Pinpoint the cell where the given text exists, returning its [x, y] midpoint coordinate. 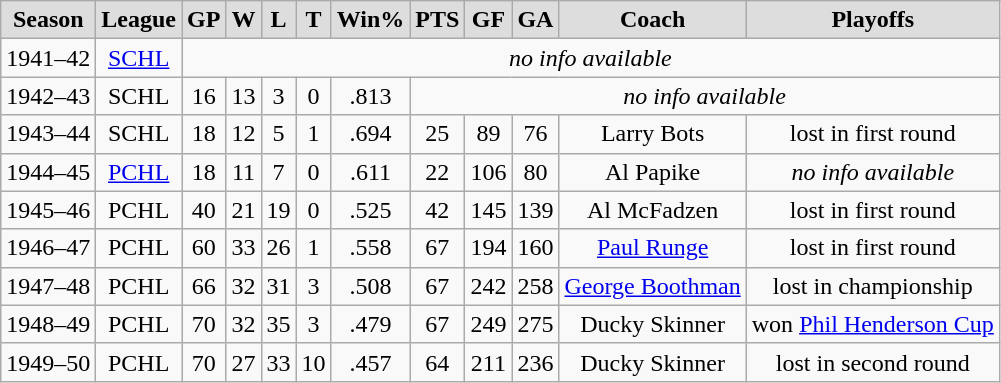
.508 [370, 286]
won Phil Henderson Cup [872, 324]
26 [278, 248]
1944–45 [48, 172]
145 [488, 210]
16 [204, 96]
25 [438, 134]
7 [278, 172]
194 [488, 248]
1945–46 [48, 210]
106 [488, 172]
1947–48 [48, 286]
Al McFadzen [652, 210]
1949–50 [48, 362]
76 [536, 134]
1941–42 [48, 58]
249 [488, 324]
Playoffs [872, 20]
80 [536, 172]
60 [204, 248]
42 [438, 210]
66 [204, 286]
258 [536, 286]
1946–47 [48, 248]
1942–43 [48, 96]
GP [204, 20]
.525 [370, 210]
27 [244, 362]
13 [244, 96]
Larry Bots [652, 134]
236 [536, 362]
lost in championship [872, 286]
GF [488, 20]
Coach [652, 20]
.611 [370, 172]
89 [488, 134]
1948–49 [48, 324]
22 [438, 172]
211 [488, 362]
.558 [370, 248]
Season [48, 20]
10 [314, 362]
139 [536, 210]
35 [278, 324]
5 [278, 134]
242 [488, 286]
Win% [370, 20]
L [278, 20]
.457 [370, 362]
40 [204, 210]
31 [278, 286]
.694 [370, 134]
19 [278, 210]
1943–44 [48, 134]
275 [536, 324]
.479 [370, 324]
lost in second round [872, 362]
W [244, 20]
11 [244, 172]
League [139, 20]
12 [244, 134]
Paul Runge [652, 248]
64 [438, 362]
21 [244, 210]
.813 [370, 96]
Al Papike [652, 172]
GA [536, 20]
PTS [438, 20]
T [314, 20]
George Boothman [652, 286]
160 [536, 248]
